Identify which cell holds the provided text, then report its (X, Y) central coordinate. 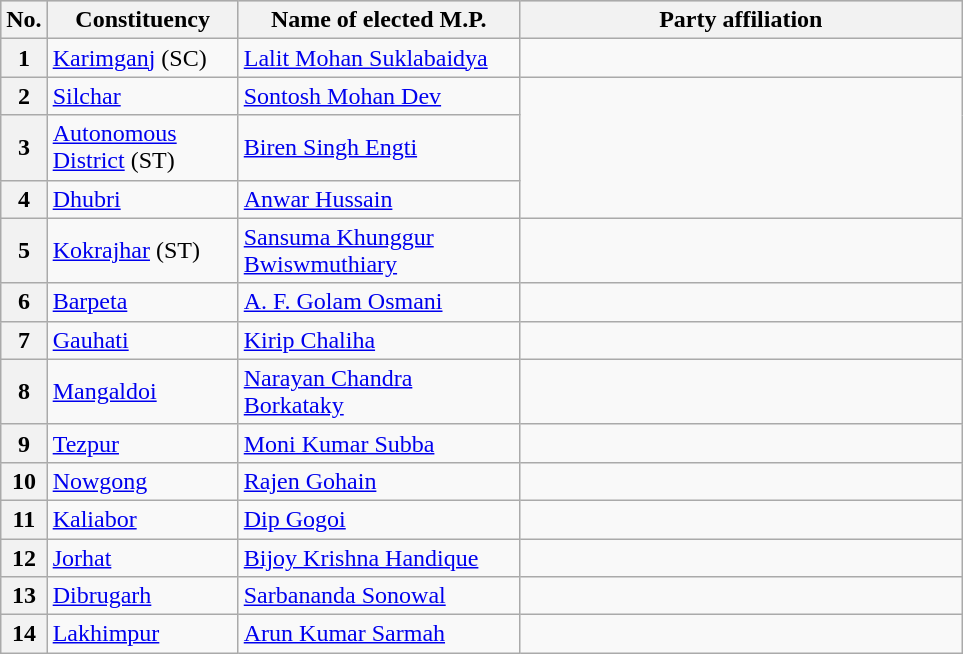
10 (24, 481)
No. (24, 20)
Anwar Hussain (378, 199)
Sarbananda Sonowal (378, 596)
Jorhat (142, 557)
Bijoy Krishna Handique (378, 557)
Sansuma Khunggur Bwiswmuthiary (378, 250)
A. F. Golam Osmani (378, 302)
Karimganj (SC) (142, 58)
Nowgong (142, 481)
Dhubri (142, 199)
Moni Kumar Subba (378, 443)
Party affiliation (740, 20)
7 (24, 340)
Rajen Gohain (378, 481)
Dip Gogoi (378, 519)
Biren Singh Engti (378, 148)
Kaliabor (142, 519)
Autonomous District (ST) (142, 148)
Dibrugarh (142, 596)
14 (24, 634)
Lalit Mohan Suklabaidya (378, 58)
Lakhimpur (142, 634)
4 (24, 199)
9 (24, 443)
Narayan Chandra Borkataky (378, 392)
8 (24, 392)
6 (24, 302)
Arun Kumar Sarmah (378, 634)
1 (24, 58)
Silchar (142, 96)
Barpeta (142, 302)
Kokrajhar (ST) (142, 250)
11 (24, 519)
Name of elected M.P. (378, 20)
Constituency (142, 20)
Mangaldoi (142, 392)
Tezpur (142, 443)
Sontosh Mohan Dev (378, 96)
Kirip Chaliha (378, 340)
3 (24, 148)
5 (24, 250)
13 (24, 596)
Gauhati (142, 340)
2 (24, 96)
12 (24, 557)
